Determine the (x, y) coordinate at the center of the cell enclosing the given text.  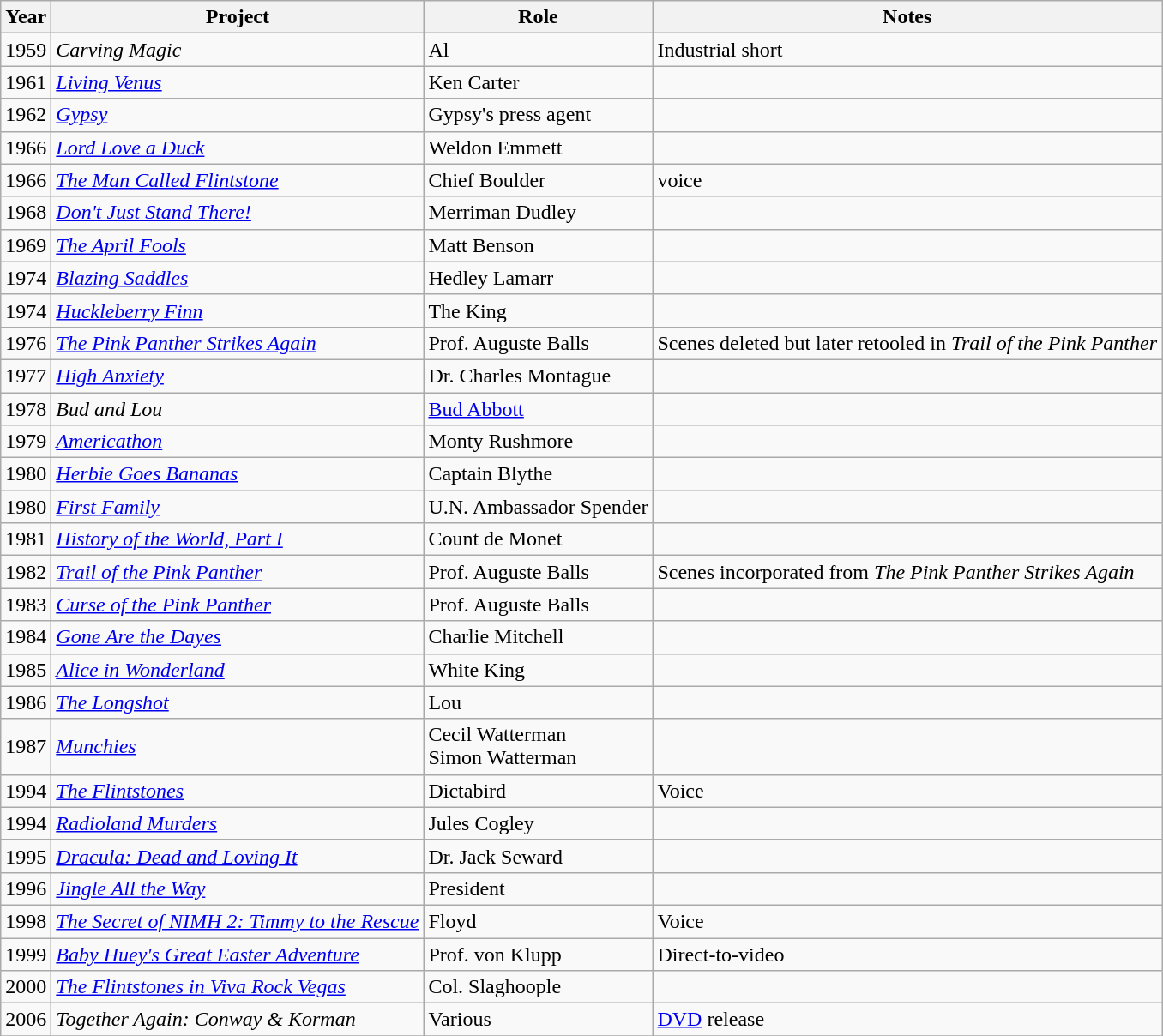
President (539, 888)
1983 (26, 605)
High Anxiety (238, 376)
Weldon Emmett (539, 148)
Jules Cogley (539, 823)
Ken Carter (539, 82)
Huckleberry Finn (238, 310)
2000 (26, 987)
1985 (26, 670)
Count de Monet (539, 539)
Dr. Jack Seward (539, 856)
The Flintstones (238, 791)
1979 (26, 442)
Bud Abbott (539, 409)
1968 (26, 213)
1995 (26, 856)
Dracula: Dead and Loving It (238, 856)
1977 (26, 376)
Role (539, 17)
1961 (26, 82)
2006 (26, 1020)
Carving Magic (238, 50)
Col. Slaghoople (539, 987)
Americathon (238, 442)
Floyd (539, 921)
The Longshot (238, 702)
The Pink Panther Strikes Again (238, 343)
Al (539, 50)
DVD release (907, 1020)
Dictabird (539, 791)
The King (539, 310)
1984 (26, 637)
Jingle All the Way (238, 888)
The Secret of NIMH 2: Timmy to the Rescue (238, 921)
Herbie Goes Bananas (238, 474)
1996 (26, 888)
U.N. Ambassador Spender (539, 507)
Lord Love a Duck (238, 148)
1969 (26, 245)
1978 (26, 409)
1987 (26, 746)
Alice in Wonderland (238, 670)
1976 (26, 343)
1981 (26, 539)
White King (539, 670)
Prof. von Klupp (539, 955)
Gone Are the Dayes (238, 637)
Bud and Lou (238, 409)
Year (26, 17)
Radioland Murders (238, 823)
1998 (26, 921)
1982 (26, 572)
First Family (238, 507)
Scenes deleted but later retooled in Trail of the Pink Panther (907, 343)
1959 (26, 50)
Various (539, 1020)
1999 (26, 955)
Project (238, 17)
Lou (539, 702)
Hedley Lamarr (539, 278)
voice (907, 180)
Monty Rushmore (539, 442)
Cecil Watterman Simon Watterman (539, 746)
1986 (26, 702)
Curse of the Pink Panther (238, 605)
Munchies (238, 746)
Trail of the Pink Panther (238, 572)
Direct-to-video (907, 955)
Chief Boulder (539, 180)
Industrial short (907, 50)
Matt Benson (539, 245)
Merriman Dudley (539, 213)
Blazing Saddles (238, 278)
Captain Blythe (539, 474)
Baby Huey's Great Easter Adventure (238, 955)
Scenes incorporated from The Pink Panther Strikes Again (907, 572)
Dr. Charles Montague (539, 376)
Notes (907, 17)
The Man Called Flintstone (238, 180)
Together Again: Conway & Korman (238, 1020)
History of the World, Part I (238, 539)
The Flintstones in Viva Rock Vegas (238, 987)
Gypsy's press agent (539, 115)
The April Fools (238, 245)
Charlie Mitchell (539, 637)
Gypsy (238, 115)
1962 (26, 115)
Living Venus (238, 82)
Don't Just Stand There! (238, 213)
